Capture the cell that displays the provided text and extract its [X, Y] central coordinate. 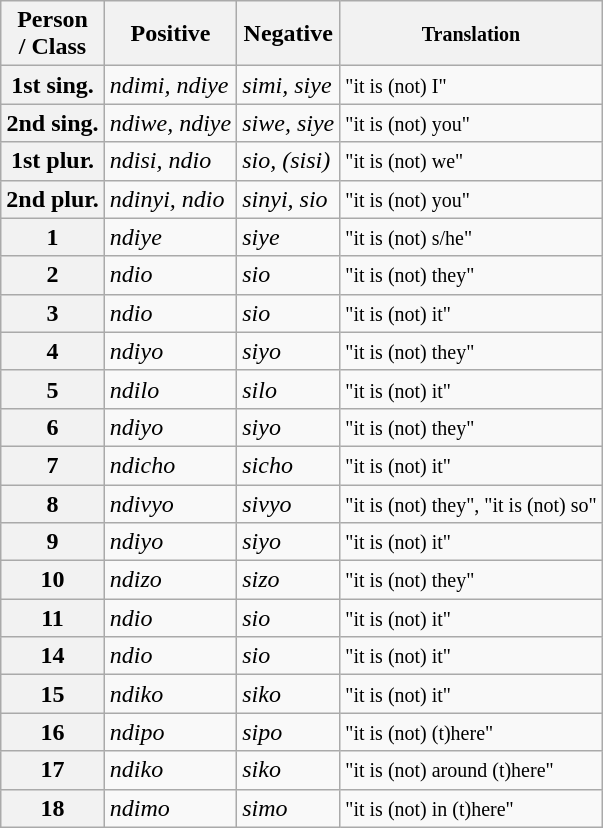
sipo [288, 732]
siwe, siye [288, 123]
"it is (not) s/he" [471, 237]
16 [53, 732]
siye [288, 237]
ndinyi, ndio [170, 199]
2nd sing. [53, 123]
ndimo [170, 808]
sivyo [288, 503]
14 [53, 656]
silo [288, 389]
6 [53, 427]
sinyi, sio [288, 199]
ndiye [170, 237]
"it is (not) they", "it is (not) so" [471, 503]
simi, siye [288, 85]
sizo [288, 580]
ndimi, ndiye [170, 85]
"it is (not) (t)here" [471, 732]
Translation [471, 34]
5 [53, 389]
18 [53, 808]
sio, (sisi) [288, 161]
11 [53, 618]
ndisi, ndio [170, 161]
Person/ Class [53, 34]
"it is (not) in (t)here" [471, 808]
ndicho [170, 465]
15 [53, 694]
1st plur. [53, 161]
2 [53, 275]
"it is (not) I" [471, 85]
4 [53, 351]
sicho [288, 465]
8 [53, 503]
Positive [170, 34]
1st sing. [53, 85]
"it is (not) we" [471, 161]
ndilo [170, 389]
ndiwe, ndiye [170, 123]
3 [53, 313]
7 [53, 465]
10 [53, 580]
Negative [288, 34]
9 [53, 542]
"it is (not) around (t)here" [471, 770]
ndipo [170, 732]
17 [53, 770]
simo [288, 808]
ndizo [170, 580]
2nd plur. [53, 199]
1 [53, 237]
ndivyo [170, 503]
